Output the [x, y] coordinate of the center of the cell containing the given text.  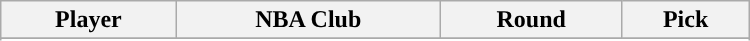
NBA Club [308, 20]
Pick [686, 20]
Round [531, 20]
Player [88, 20]
